Determine the [X, Y] coordinate at the center of the cell enclosing the given text.  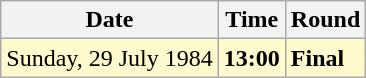
Sunday, 29 July 1984 [110, 58]
Final [325, 58]
Round [325, 20]
13:00 [252, 58]
Date [110, 20]
Time [252, 20]
